Pinpoint the cell where the given text exists, returning its [x, y] midpoint coordinate. 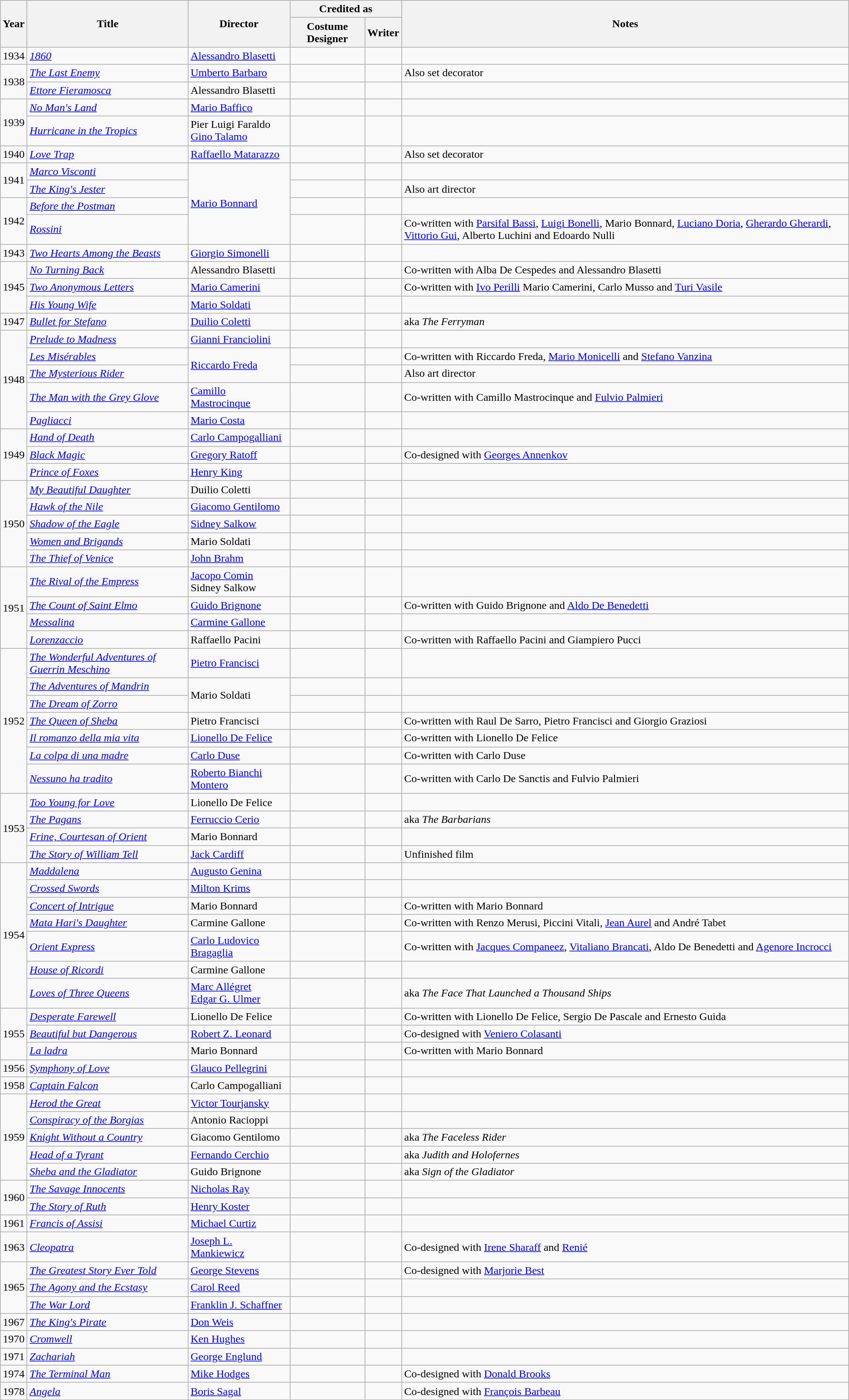
Women and Brigands [108, 541]
Cromwell [108, 1339]
Gregory Ratoff [239, 455]
Milton Krims [239, 889]
Robert Z. Leonard [239, 1034]
Black Magic [108, 455]
Mata Hari's Daughter [108, 923]
Glauco Pellegrini [239, 1068]
Carlo Duse [239, 755]
Loves of Three Queens [108, 993]
Frine, Courtesan of Orient [108, 836]
Co-written with Renzo Merusi, Piccini Vitali, Jean Aurel and André Tabet [625, 923]
Zachariah [108, 1356]
1940 [14, 154]
Co-written with Raffaello Pacini and Giampiero Pucci [625, 640]
1947 [14, 322]
Hurricane in the Tropics [108, 131]
1945 [14, 287]
Before the Postman [108, 206]
1958 [14, 1085]
Lorenzaccio [108, 640]
Co-written with Carlo Duse [625, 755]
George Englund [239, 1356]
The Queen of Sheba [108, 721]
The Greatest Story Ever Told [108, 1270]
The Rival of the Empress [108, 582]
The Terminal Man [108, 1374]
Writer [383, 33]
Two Hearts Among the Beasts [108, 253]
The Story of William Tell [108, 854]
Umberto Barbaro [239, 73]
Nessuno ha tradito [108, 779]
Unfinished film [625, 854]
Co-designed with François Barbeau [625, 1391]
Mario Camerini [239, 287]
Riccardo Freda [239, 365]
The Adventures of Mandrin [108, 686]
Rossini [108, 229]
1952 [14, 721]
La colpa di una madre [108, 755]
No Turning Back [108, 270]
Prince of Foxes [108, 472]
The Count of Saint Elmo [108, 605]
Credited as [346, 9]
Boris Sagal [239, 1391]
The Man with the Grey Glove [108, 397]
Ferruccio Cerio [239, 819]
1939 [14, 122]
The Last Enemy [108, 73]
1943 [14, 253]
Joseph L. Mankiewicz [239, 1247]
Jack Cardiff [239, 854]
1978 [14, 1391]
The Story of Ruth [108, 1206]
1941 [14, 180]
Co-designed with Veniero Colasanti [625, 1034]
Marc AllégretEdgar G. Ulmer [239, 993]
1971 [14, 1356]
Ken Hughes [239, 1339]
Beautiful but Dangerous [108, 1034]
Mike Hodges [239, 1374]
The Dream of Zorro [108, 704]
Year [14, 24]
Notes [625, 24]
1963 [14, 1247]
Co-designed with Marjorie Best [625, 1270]
Captain Falcon [108, 1085]
Co-designed with Donald Brooks [625, 1374]
aka The Barbarians [625, 819]
Shadow of the Eagle [108, 524]
Il romanzo della mia vita [108, 738]
Camillo Mastrocinque [239, 397]
Messalina [108, 622]
Mario Baffico [239, 107]
Raffaello Pacini [239, 640]
The Savage Innocents [108, 1189]
Co-written with Camillo Mastrocinque and Fulvio Palmieri [625, 397]
Raffaello Matarazzo [239, 154]
Don Weis [239, 1322]
Augusto Genina [239, 871]
Giorgio Simonelli [239, 253]
Sheba and the Gladiator [108, 1172]
Nicholas Ray [239, 1189]
Ettore Fieramosca [108, 90]
Francis of Assisi [108, 1224]
1959 [14, 1137]
Angela [108, 1391]
Fernando Cerchio [239, 1155]
Victor Tourjansky [239, 1103]
Co-written with Ivo Perilli Mario Camerini, Carlo Musso and Turi Vasile [625, 287]
aka The Ferryman [625, 322]
Knight Without a Country [108, 1137]
Symphony of Love [108, 1068]
1961 [14, 1224]
Bullet for Stefano [108, 322]
My Beautiful Daughter [108, 489]
aka Judith and Holofernes [625, 1155]
Carol Reed [239, 1288]
Co-written with Lionello De Felice [625, 738]
Michael Curtiz [239, 1224]
Pier Luigi FaraldoGino Talamo [239, 131]
aka Sign of the Gladiator [625, 1172]
1974 [14, 1374]
Concert of Intrigue [108, 906]
Sidney Salkow [239, 524]
Herod the Great [108, 1103]
Co-written with Alba De Cespedes and Alessandro Blasetti [625, 270]
Marco Visconti [108, 171]
Co-designed with Irene Sharaff and Renié [625, 1247]
The Wonderful Adventures of Guerrin Meschino [108, 663]
aka The Face That Launched a Thousand Ships [625, 993]
Orient Express [108, 947]
The Mysterious Rider [108, 374]
House of Ricordi [108, 970]
Title [108, 24]
Head of a Tyrant [108, 1155]
Co-designed with Georges Annenkov [625, 455]
Desperate Farewell [108, 1016]
The Agony and the Ecstasy [108, 1288]
The King's Pirate [108, 1322]
Co-written with Carlo De Sanctis and Fulvio Palmieri [625, 779]
1967 [14, 1322]
The Thief of Venice [108, 559]
1948 [14, 380]
Too Young for Love [108, 802]
1954 [14, 935]
1965 [14, 1288]
1934 [14, 56]
1953 [14, 828]
Gianni Franciolini [239, 339]
The War Lord [108, 1305]
Mario Costa [239, 420]
Crossed Swords [108, 889]
1860 [108, 56]
1960 [14, 1198]
Les Misérables [108, 356]
1949 [14, 455]
No Man's Land [108, 107]
Maddalena [108, 871]
The Pagans [108, 819]
Cleopatra [108, 1247]
Love Trap [108, 154]
Co-written with Parsifal Bassi, Luigi Bonelli, Mario Bonnard, Luciano Doria, Gherardo Gherardi, Vittorio Gui, Alberto Luchini and Edoardo Nulli [625, 229]
Franklin J. Schaffner [239, 1305]
1942 [14, 220]
1956 [14, 1068]
Co-written with Riccardo Freda, Mario Monicelli and Stefano Vanzina [625, 356]
Carlo Ludovico Bragaglia [239, 947]
Co-written with Jacques Companeez, Vitaliano Brancati, Aldo De Benedetti and Agenore Incrocci [625, 947]
aka The Faceless Rider [625, 1137]
1970 [14, 1339]
George Stevens [239, 1270]
1951 [14, 608]
Pagliacci [108, 420]
1955 [14, 1034]
The King's Jester [108, 189]
Co-written with Guido Brignone and Aldo De Benedetti [625, 605]
Henry Koster [239, 1206]
Henry King [239, 472]
La ladra [108, 1051]
Prelude to Madness [108, 339]
1938 [14, 82]
Co-written with Lionello De Felice, Sergio De Pascale and Ernesto Guida [625, 1016]
John Brahm [239, 559]
His Young Wife [108, 305]
Antonio Racioppi [239, 1120]
Hawk of the Nile [108, 506]
1950 [14, 524]
Co-written with Raul De Sarro, Pietro Francisci and Giorgio Graziosi [625, 721]
Costume Designer [327, 33]
Jacopo CominSidney Salkow [239, 582]
Hand of Death [108, 437]
Two Anonymous Letters [108, 287]
Roberto Bianchi Montero [239, 779]
Conspiracy of the Borgias [108, 1120]
Director [239, 24]
